Pinpoint the cell where the given text exists, returning its (x, y) midpoint coordinate. 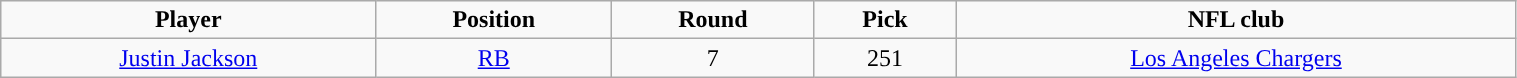
Player (188, 20)
7 (713, 58)
Position (494, 20)
Round (713, 20)
251 (885, 58)
RB (494, 58)
Los Angeles Chargers (1236, 58)
Justin Jackson (188, 58)
Pick (885, 20)
NFL club (1236, 20)
